Extract the [X, Y] coordinate from the center of the cell holding the provided text.  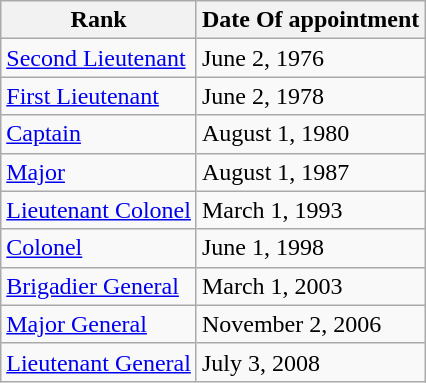
Second Lieutenant [99, 58]
Date Of appointment [310, 20]
Colonel [99, 248]
June 1, 1998 [310, 248]
June 2, 1978 [310, 96]
Brigadier General [99, 286]
Rank [99, 20]
June 2, 1976 [310, 58]
Lieutenant Colonel [99, 210]
Major [99, 172]
July 3, 2008 [310, 362]
March 1, 1993 [310, 210]
Major General [99, 324]
March 1, 2003 [310, 286]
November 2, 2006 [310, 324]
August 1, 1987 [310, 172]
First Lieutenant [99, 96]
August 1, 1980 [310, 134]
Captain [99, 134]
Lieutenant General [99, 362]
